Determine the [X, Y] coordinate at the center of the cell enclosing the given text.  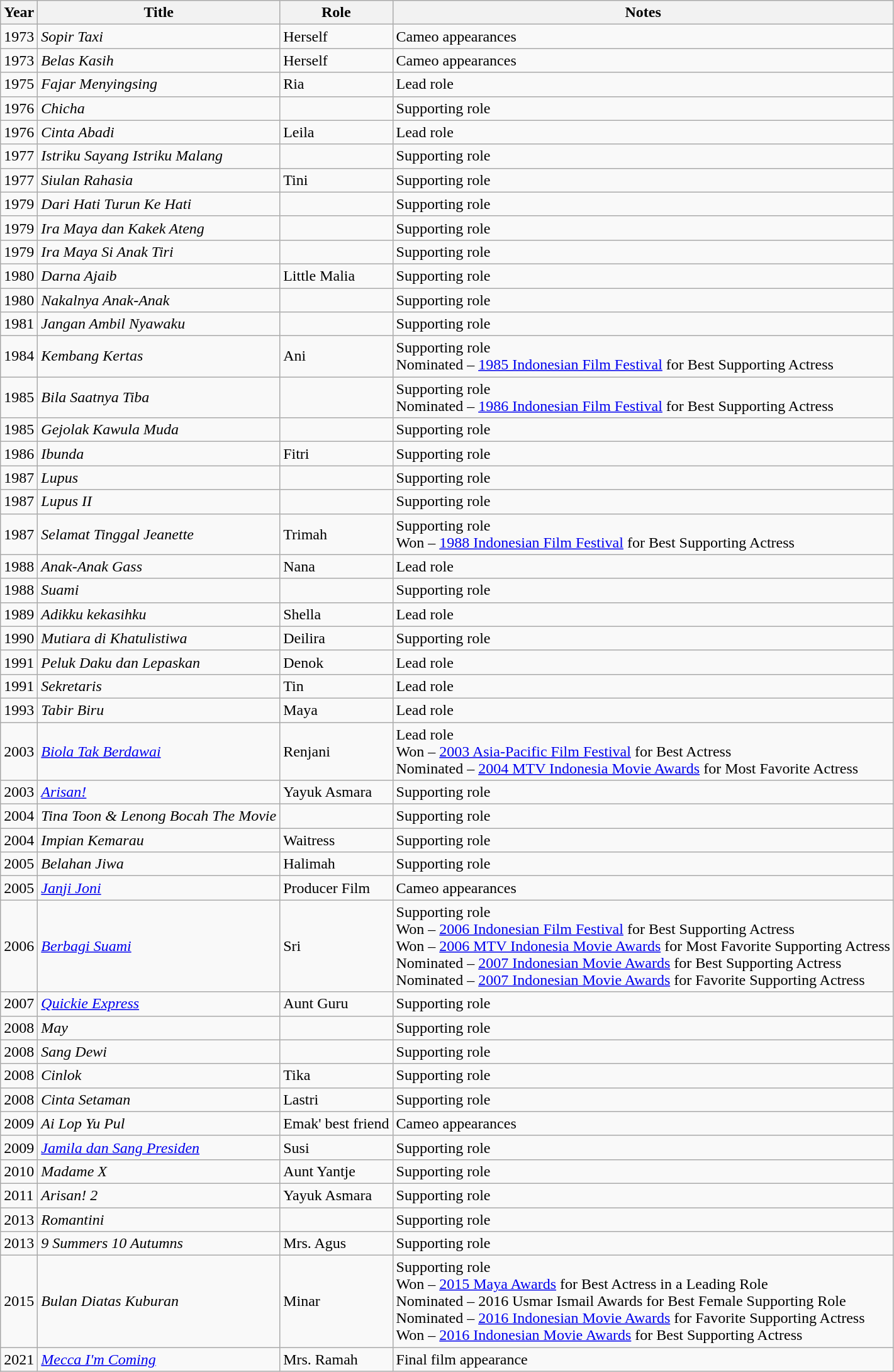
Tina Toon & Lenong Bocah The Movie [159, 816]
Berbagi Suami [159, 946]
Final film appearance [643, 1359]
Role [336, 13]
Ibunda [159, 454]
Istriku Sayang Istriku Malang [159, 156]
Ai Lop Yu Pul [159, 1123]
Shella [336, 614]
Sri [336, 946]
Cinta Abadi [159, 132]
Gejolak Kawula Muda [159, 430]
Jamila dan Sang Presiden [159, 1147]
Belahan Jiwa [159, 864]
Suami [159, 590]
Mrs. Agus [336, 1244]
Romantini [159, 1219]
Minar [336, 1302]
Lead roleWon – 2003 Asia-Pacific Film Festival for Best ActressNominated – 2004 MTV Indonesia Movie Awards for Most Favorite Actress [643, 751]
Little Malia [336, 276]
Ria [336, 84]
1990 [19, 638]
1975 [19, 84]
2006 [19, 946]
Mrs. Ramah [336, 1359]
2021 [19, 1359]
Supporting roleNominated – 1986 Indonesian Film Festival for Best Supporting Actress [643, 398]
Kembang Kertas [159, 356]
Trimah [336, 534]
Mutiara di Khatulistiwa [159, 638]
Supporting roleNominated – 1985 Indonesian Film Festival for Best Supporting Actress [643, 356]
2015 [19, 1302]
Cinlok [159, 1076]
Biola Tak Berdawai [159, 751]
Lastri [336, 1099]
Ani [336, 356]
Denok [336, 662]
Leila [336, 132]
1993 [19, 710]
Arisan! [159, 792]
Supporting roleWon – 1988 Indonesian Film Festival for Best Supporting Actress [643, 534]
2007 [19, 1004]
Janji Joni [159, 888]
Peluk Daku dan Lepaskan [159, 662]
Aunt Yantje [336, 1171]
Susi [336, 1147]
Selamat Tinggal Jeanette [159, 534]
Maya [336, 710]
Bila Saatnya Tiba [159, 398]
Lupus [159, 478]
Lupus II [159, 502]
Siulan Rahasia [159, 180]
Notes [643, 13]
Title [159, 13]
1989 [19, 614]
Darna Ajaib [159, 276]
Fajar Menyingsing [159, 84]
Waitress [336, 840]
Year [19, 13]
Mecca I'm Coming [159, 1359]
Chicha [159, 108]
Sang Dewi [159, 1052]
9 Summers 10 Autumns [159, 1244]
May [159, 1028]
Fitri [336, 454]
1984 [19, 356]
Bulan Diatas Kuburan [159, 1302]
2010 [19, 1171]
Cinta Setaman [159, 1099]
Deilira [336, 638]
Belas Kasih [159, 60]
Ira Maya dan Kakek Ateng [159, 228]
Anak-Anak Gass [159, 566]
Sopir Taxi [159, 37]
Tini [336, 180]
Tika [336, 1076]
Aunt Guru [336, 1004]
Tabir Biru [159, 710]
1981 [19, 324]
Producer Film [336, 888]
Dari Hati Turun Ke Hati [159, 204]
Nakalnya Anak-Anak [159, 300]
Impian Kemarau [159, 840]
Madame X [159, 1171]
Arisan! 2 [159, 1195]
Tin [336, 686]
Emak' best friend [336, 1123]
Nana [336, 566]
1986 [19, 454]
Jangan Ambil Nyawaku [159, 324]
Renjani [336, 751]
Quickie Express [159, 1004]
Adikku kekasihku [159, 614]
2011 [19, 1195]
Halimah [336, 864]
Sekretaris [159, 686]
Ira Maya Si Anak Tiri [159, 252]
